Locate the cell with the specified text and output its [x, y] center coordinate. 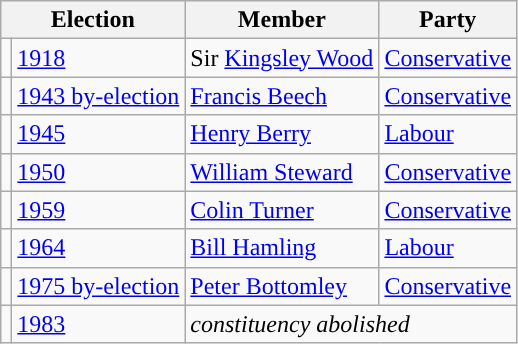
Party [448, 20]
Sir Kingsley Wood [282, 58]
1964 [98, 248]
1945 [98, 134]
Peter Bottomley [282, 286]
Election [93, 20]
William Steward [282, 172]
1918 [98, 58]
Francis Beech [282, 96]
1950 [98, 172]
Colin Turner [282, 210]
constituency abolished [351, 324]
1943 by-election [98, 96]
1983 [98, 324]
Member [282, 20]
1975 by-election [98, 286]
Henry Berry [282, 134]
Bill Hamling [282, 248]
1959 [98, 210]
